From the cell containing the given text, extract its center point as (x, y) coordinate. 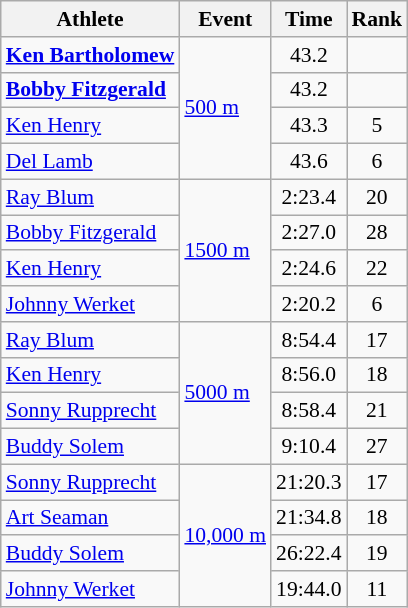
22 (378, 269)
28 (378, 233)
21 (378, 411)
2:20.2 (308, 304)
Art Seaman (90, 518)
2:27.0 (308, 233)
10,000 m (225, 535)
9:10.4 (308, 447)
5 (378, 126)
21:20.3 (308, 482)
27 (378, 447)
8:54.4 (308, 340)
1500 m (225, 250)
500 m (225, 108)
2:24.6 (308, 269)
19 (378, 554)
26:22.4 (308, 554)
43.3 (308, 126)
Rank (378, 19)
11 (378, 589)
2:23.4 (308, 197)
19:44.0 (308, 589)
8:58.4 (308, 411)
Ken Bartholomew (90, 55)
Event (225, 19)
5000 m (225, 393)
43.6 (308, 162)
Athlete (90, 19)
Del Lamb (90, 162)
21:34.8 (308, 518)
Time (308, 19)
20 (378, 197)
8:56.0 (308, 375)
